Provide the (X, Y) coordinate of the cell's center where the given text is located.  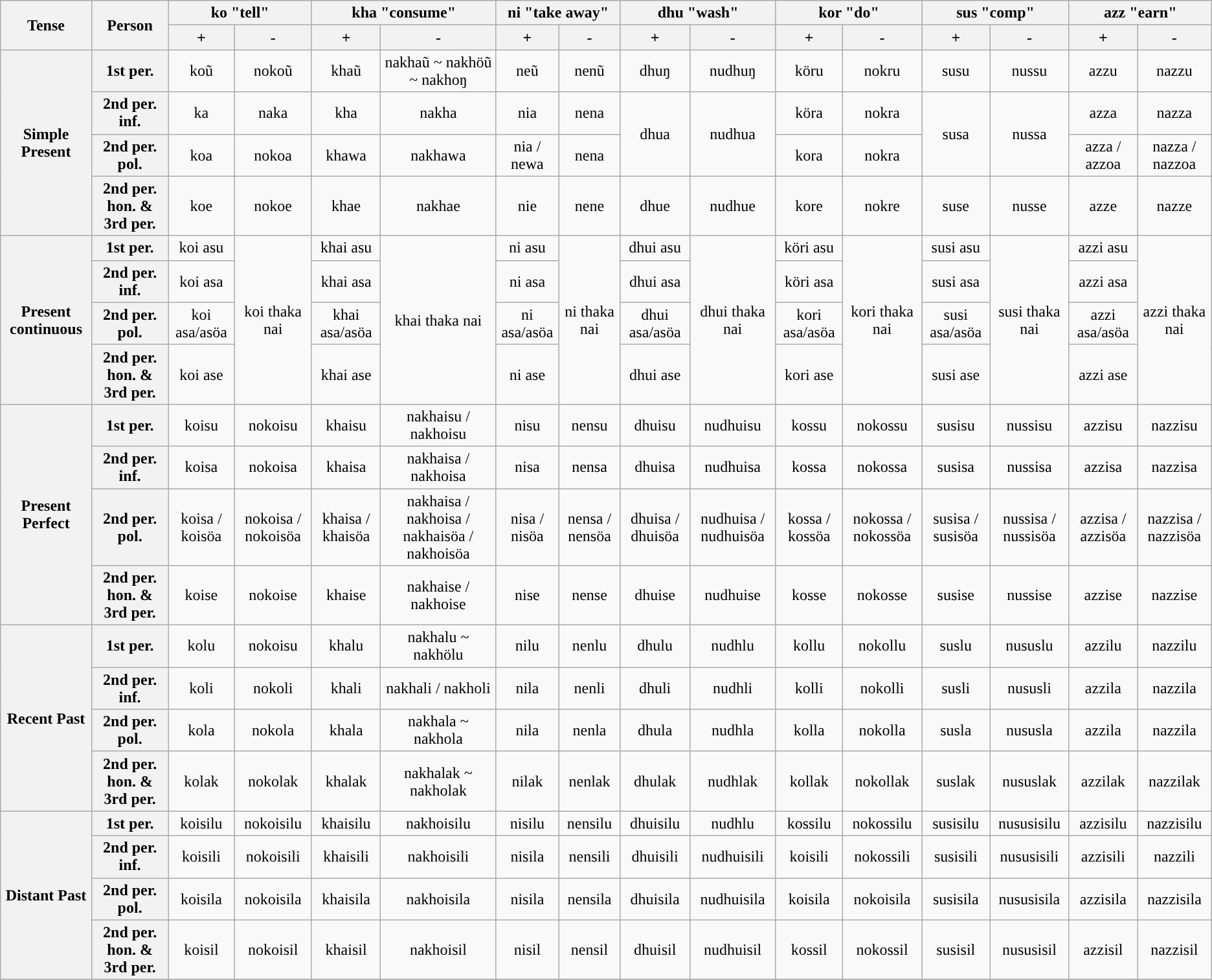
azzi asu (1103, 248)
dhuisila (655, 898)
nie (527, 206)
susisa / susisöa (956, 527)
nokollak (882, 781)
nazza (1174, 113)
susli (956, 689)
dhui asa/asöa (655, 324)
nenũ (589, 71)
azzisa / azzisöa (1103, 527)
koi asa/asöa (201, 324)
nussisa / nussisöa (1029, 527)
kolu (201, 646)
nenlu (589, 646)
khai asu (346, 248)
nazzisil (1174, 950)
nakhae (438, 206)
nokoisilu (273, 823)
nususisili (1029, 857)
susu (956, 71)
koe (201, 206)
khaisilu (346, 823)
kori thaka nai (882, 320)
nudhuŋ (733, 71)
koisa / koisöa (201, 527)
azzise (1103, 596)
kossil (809, 950)
azzi asa/asöa (1103, 324)
khaisu (346, 425)
khalu (346, 646)
nokossa / nokossöa (882, 527)
nokossa (882, 467)
nia (527, 113)
susisil (956, 950)
azz "earn" (1140, 13)
koisu (201, 425)
köri asu (809, 248)
dhuisil (655, 950)
nususisilu (1029, 823)
nokoisa / nokoisöa (273, 527)
nakhoisili (438, 857)
nudhlak (733, 781)
nenlak (589, 781)
dhulu (655, 646)
azzisila (1103, 898)
nususli (1029, 689)
khaisa / khaisöa (346, 527)
dhulak (655, 781)
susi asu (956, 248)
nakhala ~ nakhola (438, 730)
nia / newa (527, 155)
koli (201, 689)
kori asa/asöa (809, 324)
khaisili (346, 857)
nakhalak ~ nakholak (438, 781)
nilak (527, 781)
nokoise (273, 596)
susi asa/asöa (956, 324)
nudhuisu (733, 425)
Recent Past (47, 718)
nokosse (882, 596)
khaise (346, 596)
nokola (273, 730)
ni asu (527, 248)
nakhaise / nakhoise (438, 596)
koi thaka nai (273, 320)
ni thaka nai (589, 320)
koi asa (201, 281)
nokre (882, 206)
nussu (1029, 71)
suslak (956, 781)
nudhli (733, 689)
nenli (589, 689)
azze (1103, 206)
dhula (655, 730)
susisili (956, 857)
nazzili (1174, 857)
ko "tell" (240, 13)
nakhoisila (438, 898)
dhui asu (655, 248)
dhui thaka nai (733, 320)
dhuisili (655, 857)
kolak (201, 781)
azza / azzoa (1103, 155)
dhuisilu (655, 823)
azzi thaka nai (1174, 320)
nenla (589, 730)
kolla (809, 730)
nusse (1029, 206)
nakhali / nakholi (438, 689)
Present continuous (47, 320)
susi thaka nai (1029, 320)
naka (273, 113)
nokoisil (273, 950)
nakhaisu / nakhoisu (438, 425)
susise (956, 596)
Tense (47, 25)
koisa (201, 467)
nudhue (733, 206)
nususla (1029, 730)
kore (809, 206)
köru (809, 71)
nakhaisa / nakhoisa / nakhaisöa / nakhoisöa (438, 527)
Present Perfect (47, 514)
dhuli (655, 689)
azzilak (1103, 781)
susisa (956, 467)
susi ase (956, 374)
ni asa (527, 281)
dhui ase (655, 374)
nazzisa (1174, 467)
susisilu (956, 823)
ni asa/asöa (527, 324)
koise (201, 596)
nene (589, 206)
nakhawa (438, 155)
nudhuisila (733, 898)
nazzisila (1174, 898)
nakhaisa / nakhoisa (438, 467)
kollu (809, 646)
azza (1103, 113)
nensili (589, 857)
nakha (438, 113)
nazzu (1174, 71)
dhuisa / dhuisöa (655, 527)
nudhla (733, 730)
susisu (956, 425)
köra (809, 113)
azzi ase (1103, 374)
koisilu (201, 823)
khai asa/asöa (346, 324)
azzisil (1103, 950)
nussise (1029, 596)
Distant Past (47, 895)
nisu (527, 425)
nudhuisa / nudhuisöa (733, 527)
nudhuisil (733, 950)
kora (809, 155)
dhuise (655, 596)
ni "take away" (558, 13)
nussa (1029, 134)
kossilu (809, 823)
kolli (809, 689)
Person (129, 25)
nokollu (882, 646)
nensilu (589, 823)
nisa / nisöa (527, 527)
nensil (589, 950)
nise (527, 596)
kha "consume" (404, 13)
sus "comp" (996, 13)
kossu (809, 425)
nakhalu ~ nakhölu (438, 646)
dhue (655, 206)
nokoa (273, 155)
nudhuisili (733, 857)
koa (201, 155)
koi ase (201, 374)
khali (346, 689)
kossa / kossöa (809, 527)
nazzilak (1174, 781)
kor "do" (849, 13)
kollak (809, 781)
susi asa (956, 281)
nokolak (273, 781)
azzisili (1103, 857)
khaisil (346, 950)
nususlak (1029, 781)
khae (346, 206)
kori ase (809, 374)
ka (201, 113)
azzilu (1103, 646)
suslu (956, 646)
nussisa (1029, 467)
khaisa (346, 467)
nakhoisilu (438, 823)
susa (956, 134)
nazze (1174, 206)
kossa (809, 467)
nensu (589, 425)
nazza / nazzoa (1174, 155)
koisil (201, 950)
kola (201, 730)
nokossilu (882, 823)
nisil (527, 950)
nudhuise (733, 596)
nudhuisa (733, 467)
kosse (809, 596)
ni ase (527, 374)
khala (346, 730)
dhua (655, 134)
nokossili (882, 857)
nokolla (882, 730)
Simple Present (47, 142)
nazzisu (1174, 425)
dhuisa (655, 467)
nokossil (882, 950)
nokolli (882, 689)
azzi asa (1103, 281)
khai ase (346, 374)
dhui asa (655, 281)
nilu (527, 646)
azzisilu (1103, 823)
nazzise (1174, 596)
nudhua (733, 134)
khai thaka nai (438, 320)
nazzilu (1174, 646)
nokoũ (273, 71)
koũ (201, 71)
nazzisilu (1174, 823)
nazzisa / nazzisöa (1174, 527)
khaũ (346, 71)
nensa (589, 467)
khaisila (346, 898)
nokoli (273, 689)
suse (956, 206)
nokoisa (273, 467)
nakhaũ ~ nakhöũ ~ nakhoŋ (438, 71)
khai asa (346, 281)
azzisa (1103, 467)
nususlu (1029, 646)
nisilu (527, 823)
nokoisili (273, 857)
koi asu (201, 248)
susla (956, 730)
nokru (882, 71)
dhuŋ (655, 71)
khawa (346, 155)
khalak (346, 781)
nussisu (1029, 425)
köri asa (809, 281)
nokoe (273, 206)
susisila (956, 898)
nokossu (882, 425)
azzisu (1103, 425)
nensila (589, 898)
azzu (1103, 71)
neũ (527, 71)
nakhoisil (438, 950)
dhuisu (655, 425)
nense (589, 596)
kha (346, 113)
dhu "wash" (698, 13)
nususisila (1029, 898)
nususisil (1029, 950)
nisa (527, 467)
nensa / nensöa (589, 527)
